For the text-containing cell, return its midpoint in [x, y] coordinate format. 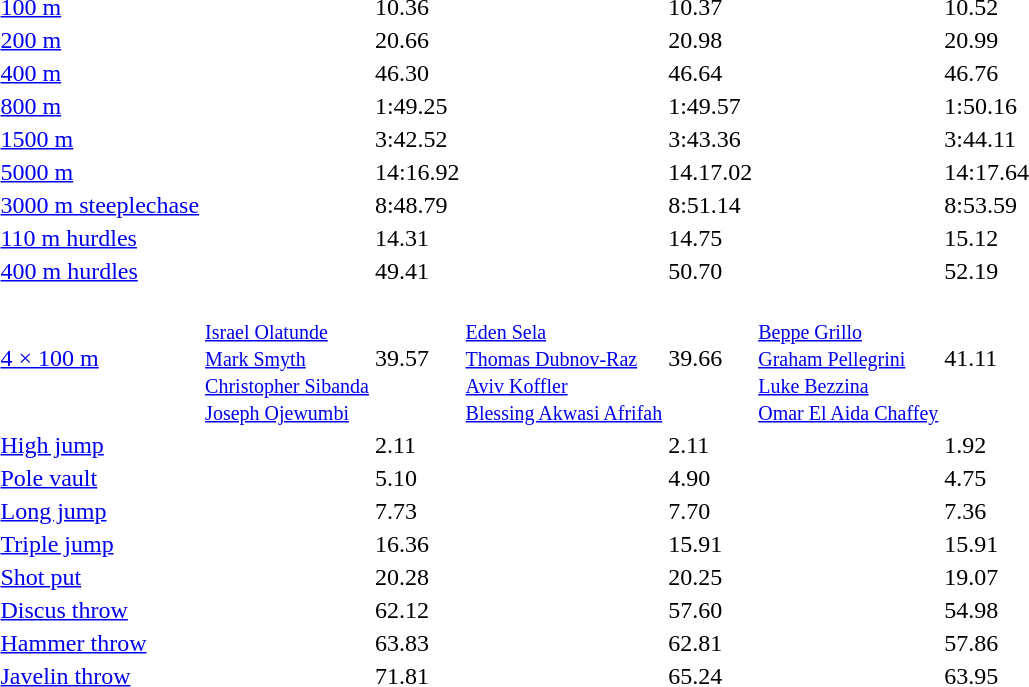
39.66 [710, 358]
63.83 [417, 643]
4.90 [710, 478]
50.70 [710, 271]
7.73 [417, 511]
8:51.14 [710, 205]
14:16.92 [417, 172]
3:42.52 [417, 139]
16.36 [417, 544]
7.70 [710, 511]
20.98 [710, 40]
15.91 [710, 544]
14.75 [710, 238]
Israel OlatundeMark SmythChristopher SibandaJoseph Ojewumbi [288, 358]
62.81 [710, 643]
Eden SelaThomas Dubnov-RazAviv KofflerBlessing Akwasi Afrifah [564, 358]
49.41 [417, 271]
20.28 [417, 577]
1:49.25 [417, 106]
62.12 [417, 610]
5.10 [417, 478]
20.66 [417, 40]
46.30 [417, 73]
39.57 [417, 358]
14.17.02 [710, 172]
57.60 [710, 610]
20.25 [710, 577]
3:43.36 [710, 139]
Beppe GrilloGraham PellegriniLuke BezzinaOmar El Aida Chaffey [848, 358]
8:48.79 [417, 205]
14.31 [417, 238]
1:49.57 [710, 106]
46.64 [710, 73]
